Return (X, Y) of the center of cell containing provided text 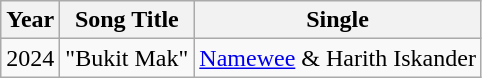
Year (30, 20)
Single (338, 20)
"Bukit Mak" (127, 58)
Namewee & Harith Iskander (338, 58)
Song Title (127, 20)
2024 (30, 58)
